Locate the cell with the specified text and output its (x, y) center coordinate. 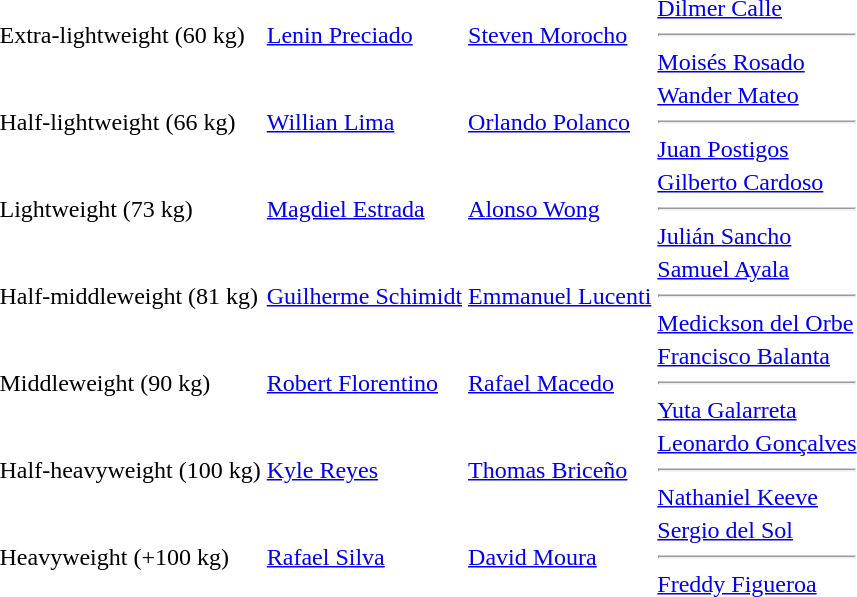
Emmanuel Lucenti (560, 296)
Rafael Macedo (560, 383)
Thomas Briceño (560, 470)
Willian Lima (364, 122)
Robert Florentino (364, 383)
Kyle Reyes (364, 470)
Magdiel Estrada (364, 209)
Alonso Wong (560, 209)
Guilherme Schimidt (364, 296)
Orlando Polanco (560, 122)
